Identify which cell holds the provided text, then report its [X, Y] central coordinate. 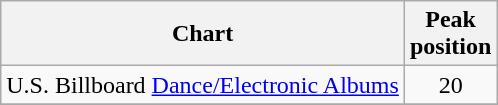
20 [450, 85]
Chart [203, 34]
Peakposition [450, 34]
U.S. Billboard Dance/Electronic Albums [203, 85]
